Scan for the cell matching the given text and deliver its [X, Y] coordinate at center. 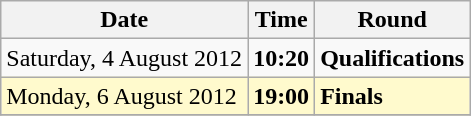
Qualifications [392, 58]
Monday, 6 August 2012 [124, 96]
Date [124, 20]
10:20 [282, 58]
Time [282, 20]
Round [392, 20]
Finals [392, 96]
19:00 [282, 96]
Saturday, 4 August 2012 [124, 58]
